Determine the (x, y) coordinate at the center of the cell enclosing the given text.  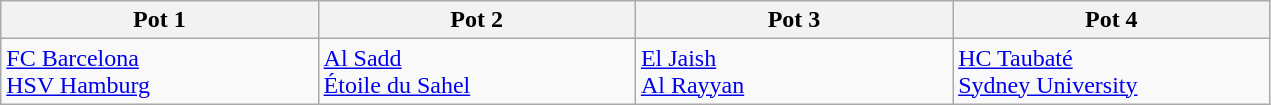
HC Taubaté Sydney University (1112, 72)
Pot 3 (794, 20)
Pot 4 (1112, 20)
Pot 2 (476, 20)
El Jaish Al Rayyan (794, 72)
Pot 1 (160, 20)
Al Sadd Étoile du Sahel (476, 72)
FC Barcelona HSV Hamburg (160, 72)
